Output the [X, Y] coordinate of the center of the cell containing the given text.  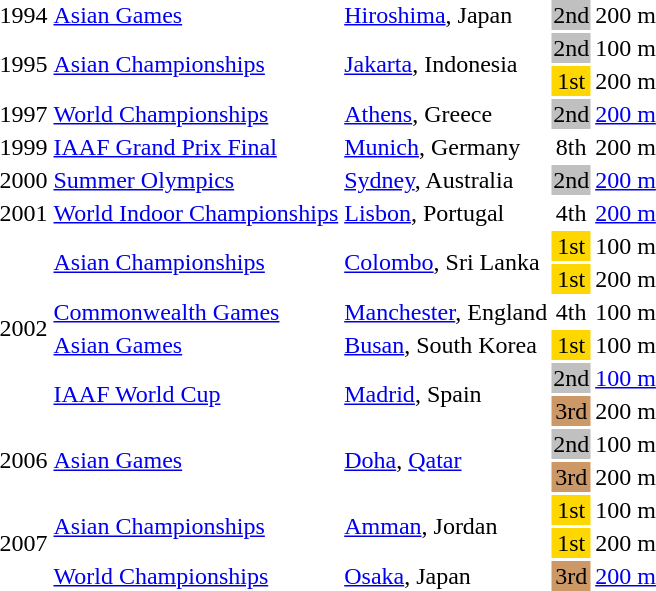
8th [572, 147]
Munich, Germany [446, 147]
Athens, Greece [446, 114]
IAAF World Cup [196, 394]
Lisbon, Portugal [446, 213]
Osaka, Japan [446, 576]
Commonwealth Games [196, 312]
IAAF Grand Prix Final [196, 147]
Amman, Jordan [446, 526]
Hiroshima, Japan [446, 15]
Summer Olympics [196, 180]
Sydney, Australia [446, 180]
Busan, South Korea [446, 345]
Doha, Qatar [446, 460]
Madrid, Spain [446, 394]
World Indoor Championships [196, 213]
Jakarta, Indonesia [446, 64]
Manchester, England [446, 312]
Colombo, Sri Lanka [446, 262]
